Extract the [x, y] coordinate from the center of the cell holding the provided text.  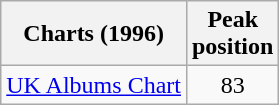
83 [232, 85]
Peakposition [232, 34]
Charts (1996) [94, 34]
UK Albums Chart [94, 85]
